Provide the [x, y] coordinate of the cell's center where the given text is located.  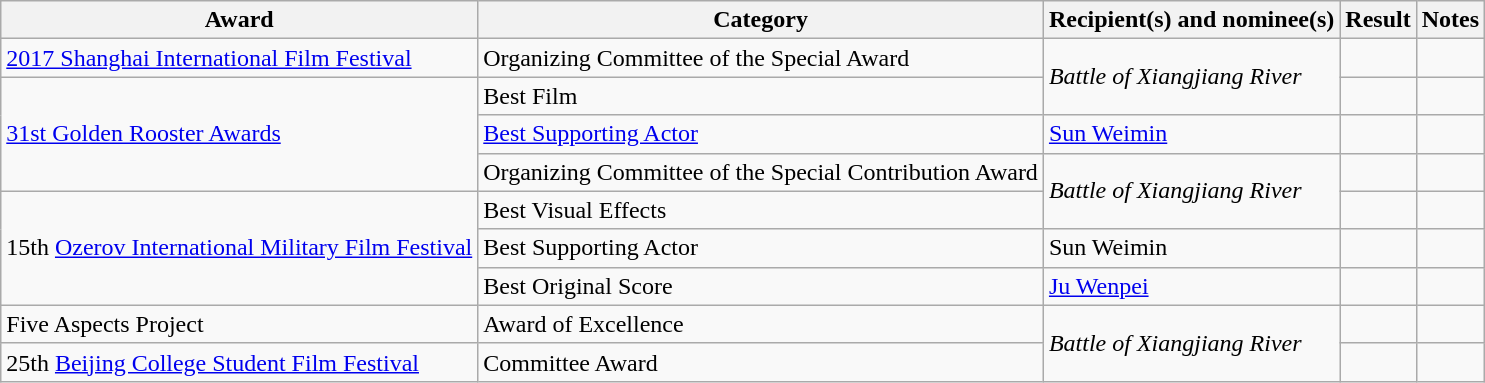
15th Ozerov International Military Film Festival [240, 248]
25th Beijing College Student Film Festival [240, 362]
Best Visual Effects [761, 210]
Category [761, 20]
Ju Wenpei [1191, 286]
Organizing Committee of the Special Award [761, 58]
Result [1378, 20]
31st Golden Rooster Awards [240, 134]
Recipient(s) and nominee(s) [1191, 20]
Award of Excellence [761, 324]
Best Film [761, 96]
Notes [1450, 20]
Award [240, 20]
Organizing Committee of the Special Contribution Award [761, 172]
Five Aspects Project [240, 324]
2017 Shanghai International Film Festival [240, 58]
Committee Award [761, 362]
Best Original Score [761, 286]
